Identify which cell holds the provided text, then report its (X, Y) central coordinate. 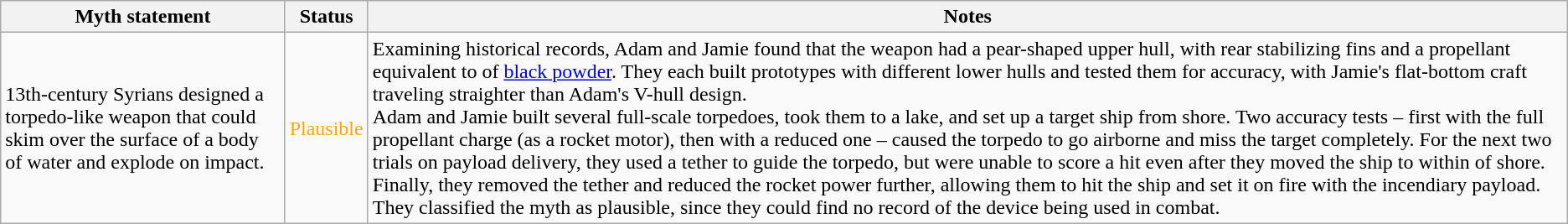
Notes (967, 17)
13th-century Syrians designed a torpedo-like weapon that could skim over the surface of a body of water and explode on impact. (142, 128)
Status (327, 17)
Plausible (327, 128)
Myth statement (142, 17)
